Return the (x, y) coordinate for the center point of the cell that contains the specified text.  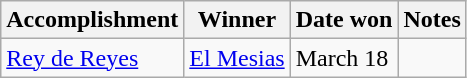
El Mesias (237, 58)
March 18 (344, 58)
Winner (237, 20)
Rey de Reyes (92, 58)
Accomplishment (92, 20)
Date won (344, 20)
Notes (432, 20)
